Search for the cell housing the specified text and yield its [x, y] center coordinate. 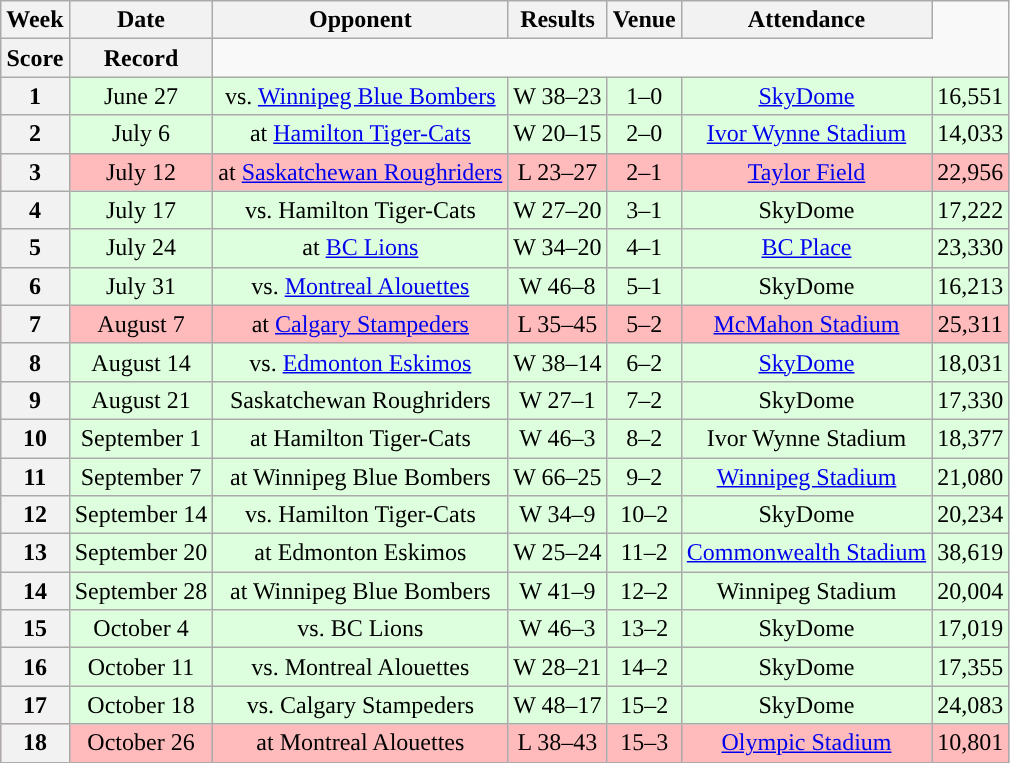
15 [35, 629]
17,019 [970, 629]
W 38–23 [558, 96]
September 7 [141, 477]
14–2 [644, 667]
vs. Edmonton Eskimos [360, 362]
13–2 [644, 629]
10–2 [644, 515]
20,004 [970, 591]
at Saskatchewan Roughriders [360, 172]
11–2 [644, 553]
1–0 [644, 96]
W 27–20 [558, 210]
W 20–15 [558, 134]
L 23–27 [558, 172]
16,551 [970, 96]
17,222 [970, 210]
Commonwealth Stadium [806, 553]
18,031 [970, 362]
2–0 [644, 134]
Results [558, 20]
July 12 [141, 172]
Score [35, 58]
38,619 [970, 553]
15–2 [644, 705]
3–1 [644, 210]
W 66–25 [558, 477]
8–2 [644, 438]
2 [35, 134]
August 7 [141, 324]
W 27–1 [558, 400]
12 [35, 515]
11 [35, 477]
W 41–9 [558, 591]
8 [35, 362]
10 [35, 438]
October 4 [141, 629]
6 [35, 286]
17,355 [970, 667]
July 24 [141, 248]
Venue [644, 20]
9–2 [644, 477]
7 [35, 324]
12–2 [644, 591]
22,956 [970, 172]
Week [35, 20]
Olympic Stadium [806, 743]
September 1 [141, 438]
L 35–45 [558, 324]
W 38–14 [558, 362]
20,234 [970, 515]
Date [141, 20]
3 [35, 172]
9 [35, 400]
6–2 [644, 362]
June 27 [141, 96]
BC Place [806, 248]
L 38–43 [558, 743]
17 [35, 705]
vs. Winnipeg Blue Bombers [360, 96]
W 28–21 [558, 667]
August 14 [141, 362]
7–2 [644, 400]
15–3 [644, 743]
5 [35, 248]
vs. BC Lions [360, 629]
at Edmonton Eskimos [360, 553]
4–1 [644, 248]
5–1 [644, 286]
W 34–20 [558, 248]
Taylor Field [806, 172]
16 [35, 667]
2–1 [644, 172]
W 46–8 [558, 286]
McMahon Stadium [806, 324]
August 21 [141, 400]
4 [35, 210]
at Calgary Stampeders [360, 324]
25,311 [970, 324]
Saskatchewan Roughriders [360, 400]
14,033 [970, 134]
17,330 [970, 400]
July 6 [141, 134]
10,801 [970, 743]
W 48–17 [558, 705]
14 [35, 591]
23,330 [970, 248]
at Montreal Alouettes [360, 743]
Attendance [806, 20]
W 34–9 [558, 515]
5–2 [644, 324]
September 28 [141, 591]
24,083 [970, 705]
October 18 [141, 705]
18 [35, 743]
16,213 [970, 286]
at BC Lions [360, 248]
September 14 [141, 515]
July 17 [141, 210]
September 20 [141, 553]
October 11 [141, 667]
18,377 [970, 438]
13 [35, 553]
October 26 [141, 743]
vs. Calgary Stampeders [360, 705]
1 [35, 96]
W 25–24 [558, 553]
Opponent [360, 20]
Record [141, 58]
July 31 [141, 286]
21,080 [970, 477]
